Scan for the cell matching the given text and deliver its (X, Y) coordinate at center. 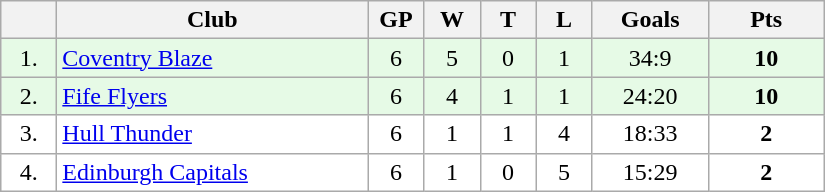
Fife Flyers (212, 96)
4. (29, 172)
2. (29, 96)
Club (212, 20)
24:20 (650, 96)
Coventry Blaze (212, 58)
T (508, 20)
Hull Thunder (212, 134)
1. (29, 58)
GP (396, 20)
18:33 (650, 134)
Edinburgh Capitals (212, 172)
15:29 (650, 172)
W (452, 20)
3. (29, 134)
L (564, 20)
Pts (766, 20)
Goals (650, 20)
34:9 (650, 58)
